Find where the given text appears and provide that cell's center as (x, y) coordinate. 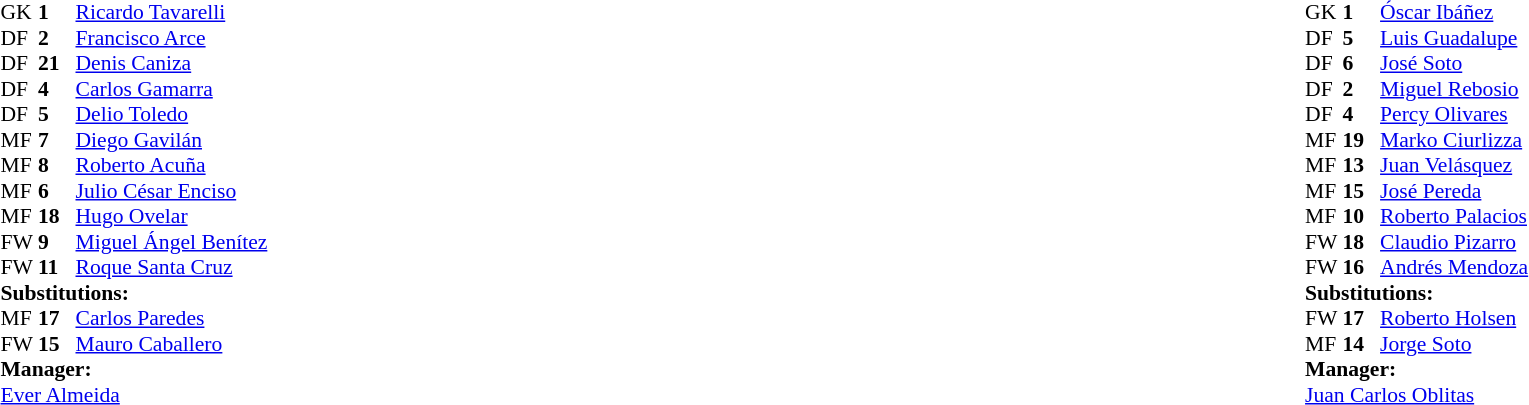
Substitutions: (134, 293)
21 (57, 63)
Miguel Ángel Benítez (172, 242)
13 (1362, 165)
Mauro Caballero (172, 344)
Manager: (134, 369)
Carlos Paredes (172, 319)
Hugo Ovelar (172, 217)
Francisco Arce (172, 38)
Roberto Acuña (172, 165)
8 (57, 165)
Ricardo Tavarelli (172, 13)
7 (57, 140)
Delio Toledo (172, 115)
Roque Santa Cruz (172, 267)
16 (1362, 267)
9 (57, 242)
11 (57, 267)
14 (1362, 344)
Denis Caniza (172, 63)
Carlos Gamarra (172, 89)
Julio César Enciso (172, 191)
10 (1362, 217)
Diego Gavilán (172, 140)
19 (1362, 140)
